Detect which cell encompasses the target text, then output its (x, y) center coordinate. 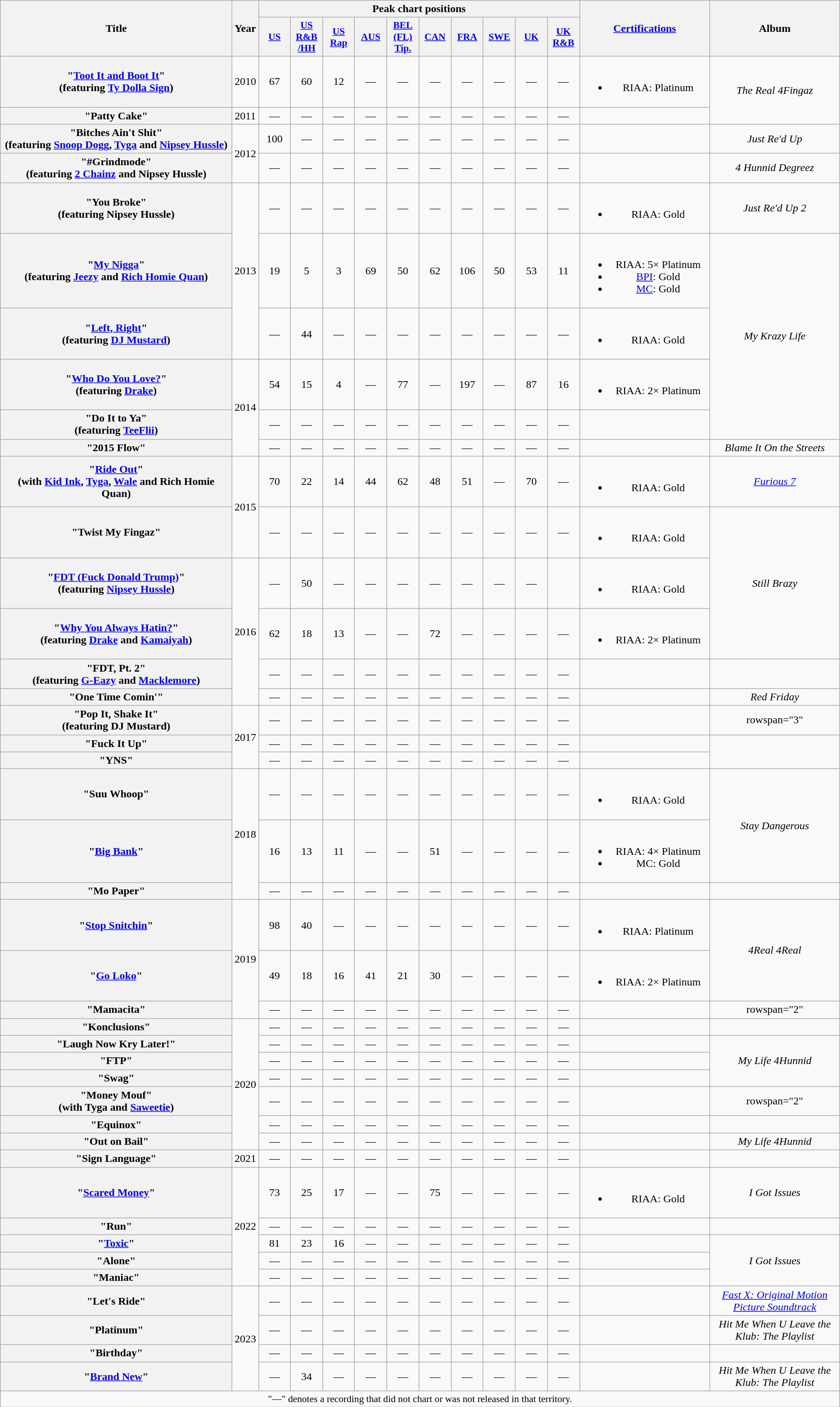
75 (435, 1192)
"You Broke"(featuring Nipsey Hussle) (116, 208)
Furious 7 (774, 481)
34 (306, 1376)
2011 (245, 115)
Year (245, 29)
"Who Do You Love?"(featuring Drake) (116, 384)
2013 (245, 271)
"Do It to Ya"(featuring TeeFlii) (116, 425)
2020 (245, 1084)
4Real 4Real (774, 950)
"Birthday" (116, 1353)
87 (531, 384)
"YNS" (116, 761)
22 (306, 481)
23 (306, 1244)
"Money Mouf"(with Tyga and Saweetie) (116, 1101)
"Toot It and Boot It"(featuring Ty Dolla Sign) (116, 82)
"Big Bank" (116, 851)
2022 (245, 1227)
"Swag" (116, 1078)
21 (403, 976)
"Pop It, Shake It" (featuring DJ Mustard) (116, 720)
"Run" (116, 1227)
2021 (245, 1158)
2010 (245, 82)
"Ride Out"(with Kid Ink, Tyga, Wale and Rich Homie Quan) (116, 481)
"—" denotes a recording that did not chart or was not released in that territory. (420, 1399)
40 (306, 925)
67 (275, 82)
Just Re'd Up 2 (774, 208)
Certifications (645, 29)
Album (774, 29)
"One Time Comin'" (116, 697)
Peak chart positions (419, 9)
"Left, Right"(featuring DJ Mustard) (116, 334)
106 (467, 271)
Just Re'd Up (774, 139)
Still Brazy (774, 583)
"2015 Flow" (116, 448)
"Out on Bail" (116, 1141)
USRap (338, 37)
60 (306, 82)
2012 (245, 154)
12 (338, 82)
USR&B/HH (306, 37)
2017 (245, 737)
197 (467, 384)
73 (275, 1192)
"Konclusions" (116, 1027)
3 (338, 271)
"FDT (Fuck Donald Trump)"(featuring Nipsey Hussle) (116, 583)
UK (531, 37)
2019 (245, 959)
17 (338, 1192)
"Fuck It Up" (116, 743)
72 (435, 634)
SWE (499, 37)
Stay Dangerous (774, 826)
41 (371, 976)
"My Nigga"(featuring Jeezy and Rich Homie Quan) (116, 271)
48 (435, 481)
5 (306, 271)
CAN (435, 37)
4 (338, 384)
"Scared Money" (116, 1192)
Red Friday (774, 697)
"Platinum" (116, 1330)
81 (275, 1244)
UKR&B (564, 37)
"Suu Whoop" (116, 795)
"Bitches Ain't Shit"(featuring Snoop Dogg, Tyga and Nipsey Hussle) (116, 139)
15 (306, 384)
2016 (245, 631)
"FDT, Pt. 2"(featuring G-Eazy and Macklemore) (116, 673)
54 (275, 384)
49 (275, 976)
"Stop Snitchin" (116, 925)
"#Grindmode"(featuring 2 Chainz and Nipsey Hussle) (116, 168)
"Laugh Now Kry Later!" (116, 1044)
The Real 4Fingaz (774, 90)
"Alone" (116, 1261)
77 (403, 384)
"Equinox" (116, 1124)
"Mo Paper" (116, 891)
98 (275, 925)
My Krazy Life (774, 336)
"Patty Cake" (116, 115)
2015 (245, 507)
Blame It On the Streets (774, 448)
53 (531, 271)
BEL(FL)Tip. (403, 37)
"Maniac" (116, 1278)
rowspan="3" (774, 720)
"Mamacita" (116, 1010)
30 (435, 976)
"Twist My Fingaz" (116, 532)
"Brand New" (116, 1376)
14 (338, 481)
"Go Loko" (116, 976)
"FTP" (116, 1061)
FRA (467, 37)
19 (275, 271)
2018 (245, 834)
4 Hunnid Degreez (774, 168)
"Let's Ride" (116, 1301)
100 (275, 139)
Title (116, 29)
25 (306, 1192)
2023 (245, 1339)
"Sign Language" (116, 1158)
2014 (245, 408)
Fast X: Original Motion Picture Soundtrack (774, 1301)
RIAA: 5× PlatinumBPI: GoldMC: Gold (645, 271)
AUS (371, 37)
69 (371, 271)
"Why You Always Hatin?"(featuring Drake and Kamaiyah) (116, 634)
"Toxic" (116, 1244)
US (275, 37)
RIAA: 4× PlatinumMC: Gold (645, 851)
